Find where the given text appears and provide that cell's center as [x, y] coordinate. 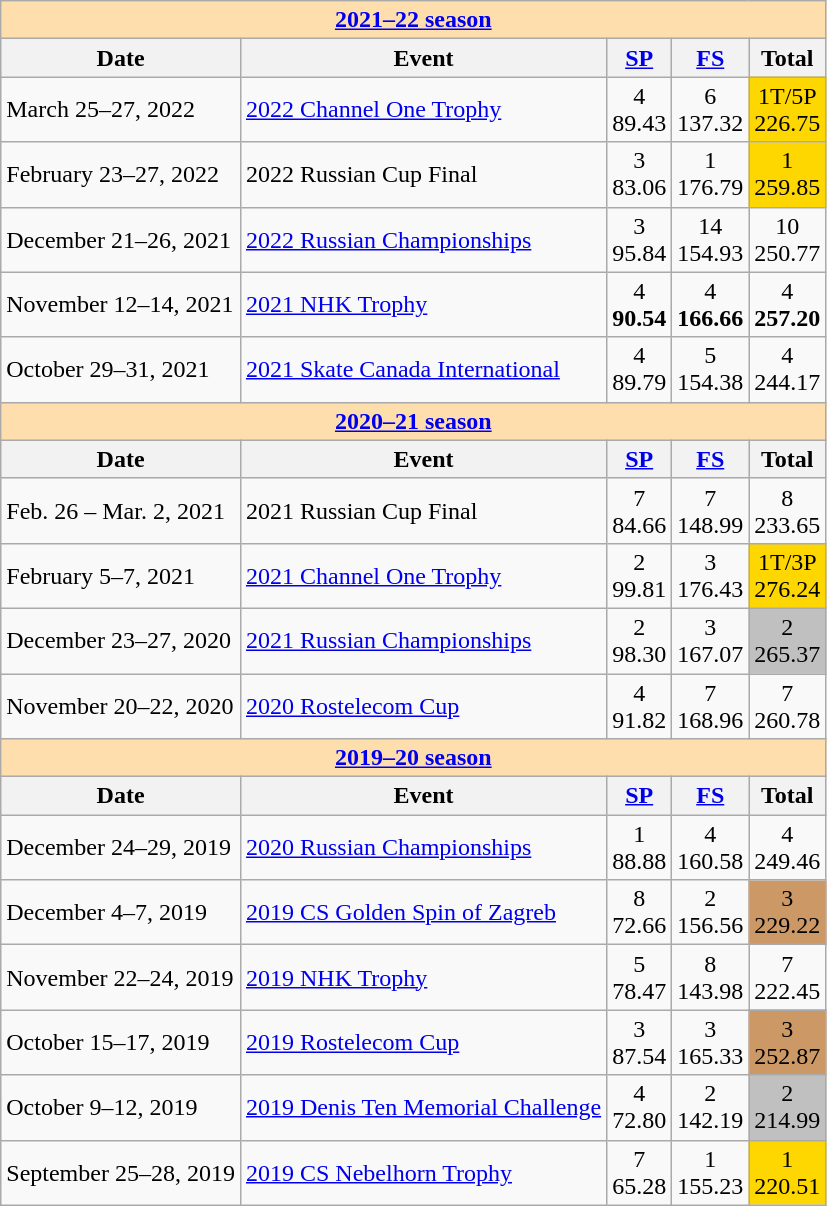
10 250.77 [788, 240]
8 233.65 [788, 510]
2020 Russian Championships [423, 848]
November 22–24, 2019 [121, 978]
3 167.07 [710, 640]
2 98.30 [640, 640]
2 156.56 [710, 912]
2 214.99 [788, 1108]
2021 Russian Championships [423, 640]
1 88.88 [640, 848]
2020 Rostelecom Cup [423, 706]
14 154.93 [710, 240]
2019 CS Golden Spin of Zagreb [423, 912]
2 265.37 [788, 640]
1T/5P 226.75 [788, 110]
3 229.22 [788, 912]
March 25–27, 2022 [121, 110]
2 99.81 [640, 576]
October 15–17, 2019 [121, 1042]
1 220.51 [788, 1172]
2021 Channel One Trophy [423, 576]
4 244.17 [788, 370]
2019–20 season [414, 758]
4 90.54 [640, 304]
2022 Russian Cup Final [423, 174]
2020–21 season [414, 421]
8 72.66 [640, 912]
2021 Russian Cup Final [423, 510]
1 176.79 [710, 174]
2021 Skate Canada International [423, 370]
7 65.28 [640, 1172]
5 78.47 [640, 978]
7 148.99 [710, 510]
4 257.20 [788, 304]
2022 Channel One Trophy [423, 110]
December 24–29, 2019 [121, 848]
November 20–22, 2020 [121, 706]
2019 Denis Ten Memorial Challenge [423, 1108]
February 23–27, 2022 [121, 174]
7 168.96 [710, 706]
1T/3P 276.24 [788, 576]
3 176.43 [710, 576]
4 89.79 [640, 370]
3 252.87 [788, 1042]
2022 Russian Championships [423, 240]
2021–22 season [414, 20]
4 91.82 [640, 706]
2019 CS Nebelhorn Trophy [423, 1172]
4 89.43 [640, 110]
4 249.46 [788, 848]
2021 NHK Trophy [423, 304]
September 25–28, 2019 [121, 1172]
3 83.06 [640, 174]
October 9–12, 2019 [121, 1108]
4 160.58 [710, 848]
February 5–7, 2021 [121, 576]
2019 NHK Trophy [423, 978]
December 21–26, 2021 [121, 240]
Feb. 26 – Mar. 2, 2021 [121, 510]
3 95.84 [640, 240]
3 87.54 [640, 1042]
6 137.32 [710, 110]
4 166.66 [710, 304]
3 165.33 [710, 1042]
1 259.85 [788, 174]
5 154.38 [710, 370]
7 84.66 [640, 510]
7 222.45 [788, 978]
December 23–27, 2020 [121, 640]
4 72.80 [640, 1108]
8 143.98 [710, 978]
October 29–31, 2021 [121, 370]
December 4–7, 2019 [121, 912]
1 155.23 [710, 1172]
2019 Rostelecom Cup [423, 1042]
2 142.19 [710, 1108]
November 12–14, 2021 [121, 304]
7 260.78 [788, 706]
